Detect which cell encompasses the target text, then output its [x, y] center coordinate. 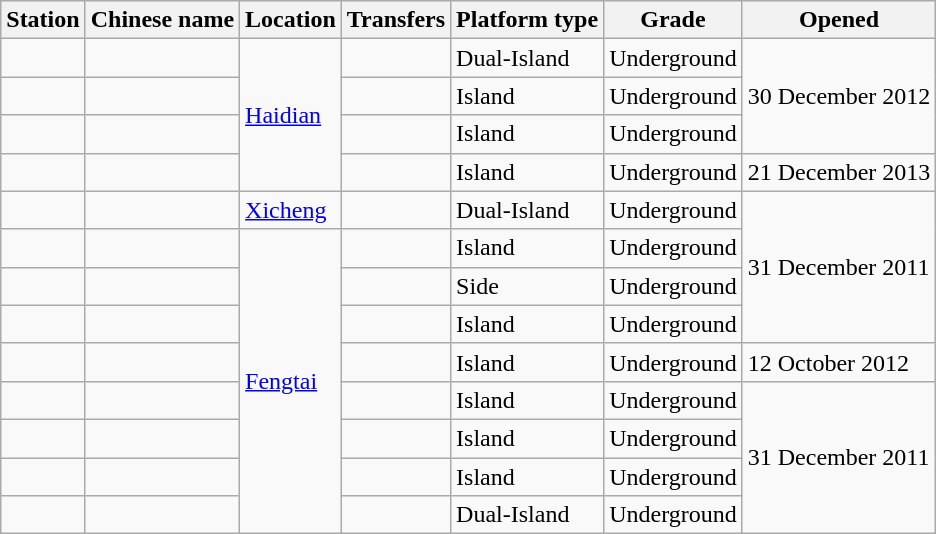
Opened [839, 20]
Location [291, 20]
Xicheng [291, 210]
30 December 2012 [839, 96]
Fengtai [291, 381]
12 October 2012 [839, 362]
Chinese name [162, 20]
21 December 2013 [839, 172]
Transfers [396, 20]
Grade [674, 20]
Platform type [528, 20]
Haidian [291, 115]
Side [528, 286]
Station [43, 20]
